Identify which cell holds the provided text, then report its [X, Y] central coordinate. 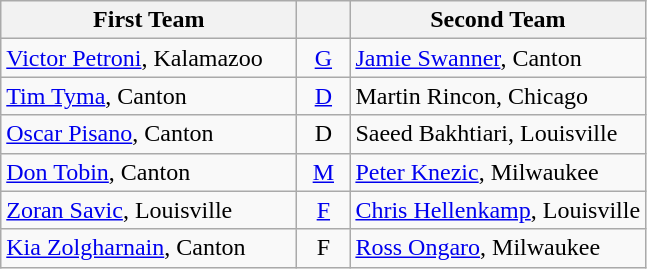
Don Tobin, Canton [149, 172]
Victor Petroni, Kalamazoo [149, 58]
Zoran Savic, Louisville [149, 210]
Tim Tyma, Canton [149, 96]
Jamie Swanner, Canton [498, 58]
Second Team [498, 20]
First Team [149, 20]
G [324, 58]
Oscar Pisano, Canton [149, 134]
Chris Hellenkamp, Louisville [498, 210]
Saeed Bakhtiari, Louisville [498, 134]
Ross Ongaro, Milwaukee [498, 248]
Peter Knezic, Milwaukee [498, 172]
Kia Zolgharnain, Canton [149, 248]
M [324, 172]
Martin Rincon, Chicago [498, 96]
